Find where the given text appears and provide that cell's center as [x, y] coordinate. 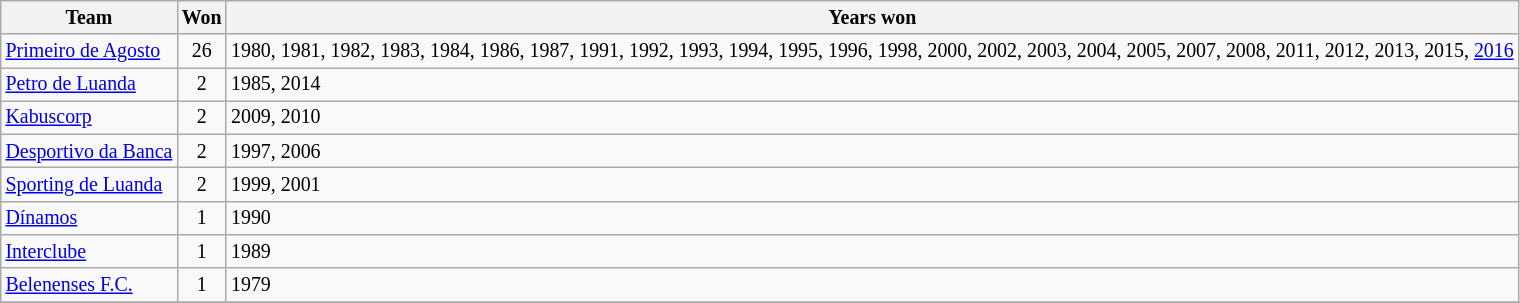
1985, 2014 [872, 84]
Years won [872, 18]
1990 [872, 218]
Dínamos [89, 218]
Team [89, 18]
1999, 2001 [872, 184]
Kabuscorp [89, 118]
26 [202, 50]
Belenenses F.C. [89, 284]
Primeiro de Agosto [89, 50]
Won [202, 18]
Interclube [89, 252]
Sporting de Luanda [89, 184]
1989 [872, 252]
1979 [872, 284]
2009, 2010 [872, 118]
Desportivo da Banca [89, 152]
Petro de Luanda [89, 84]
1997, 2006 [872, 152]
